Locate the cell with the specified text and output its [X, Y] center coordinate. 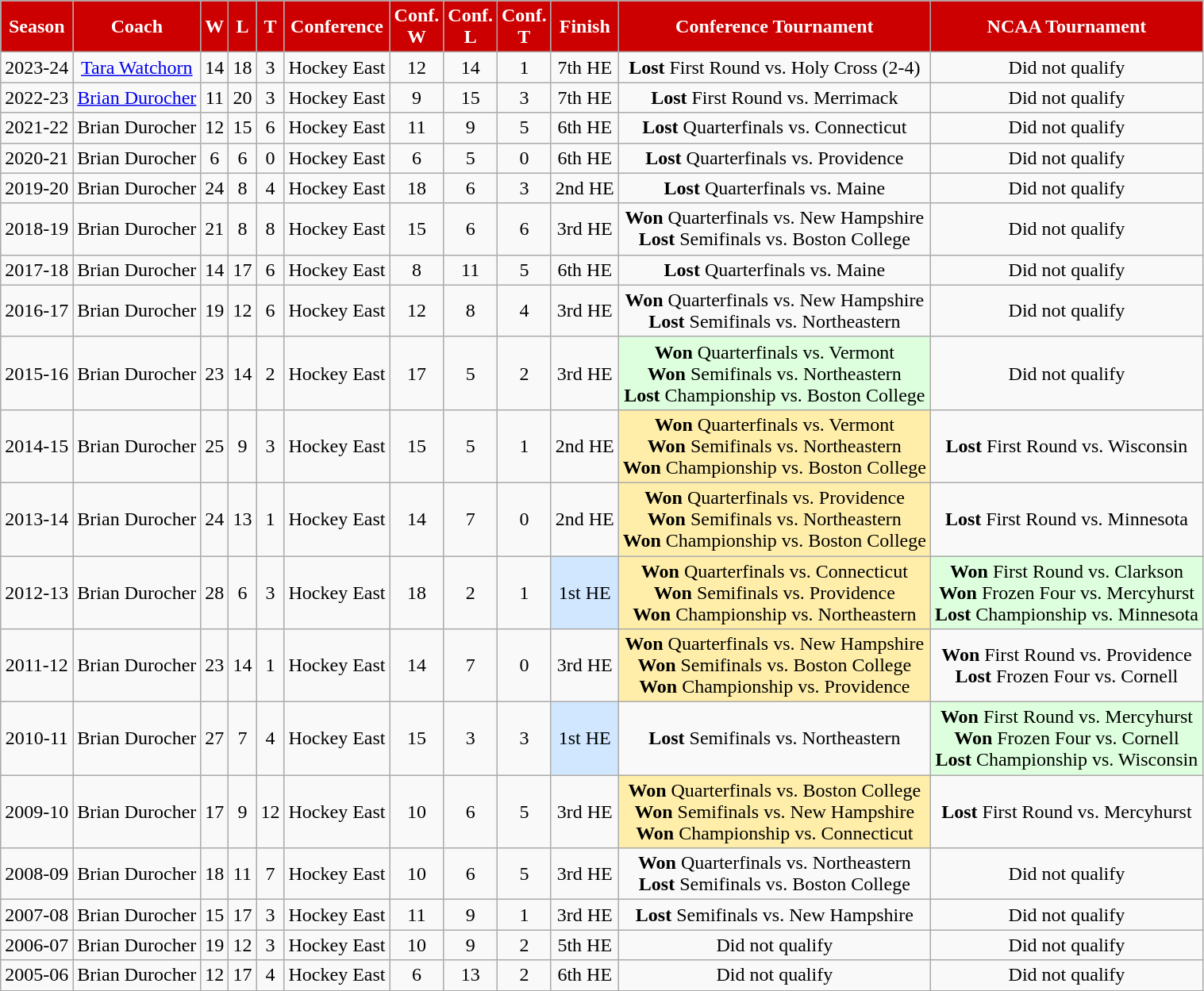
2009-10 [37, 812]
2007-08 [37, 915]
25 [214, 446]
5th HE [584, 945]
2006-07 [37, 945]
Won Quarterfinals vs. Vermont Won Semifinals vs. Northeastern Won Championship vs. Boston College [775, 446]
Won Quarterfinals vs. New Hampshire Lost Semifinals vs. Boston College [775, 229]
Won Quarterfinals vs. New Hampshire Lost Semifinals vs. Northeastern [775, 311]
Won Quarterfinals vs. Northeastern Lost Semifinals vs. Boston College [775, 874]
Lost Quarterfinals vs. Connecticut [775, 128]
2008-09 [37, 874]
2005-06 [37, 975]
Lost Quarterfinals vs. Providence [775, 158]
NCAA Tournament [1067, 27]
2010-11 [37, 739]
2013-14 [37, 519]
Won Quarterfinals vs. Providence Won Semifinals vs. Northeastern Won Championship vs. Boston College [775, 519]
Lost First Round vs. Minnesota [1067, 519]
2019-20 [37, 188]
Season [37, 27]
21 [214, 229]
Won First Round vs. Clarkson Won Frozen Four vs. Mercyhurst Lost Championship vs. Minnesota [1067, 592]
2012-13 [37, 592]
2016-17 [37, 311]
Won Quarterfinals vs. Boston College Won Semifinals vs. New Hampshire Won Championship vs. Connecticut [775, 812]
27 [214, 739]
Tara Watchorn [137, 67]
2022-23 [37, 98]
Lost First Round vs. Wisconsin [1067, 446]
Lost Semifinals vs. Northeastern [775, 739]
Conf. W [417, 27]
2021-22 [37, 128]
2014-15 [37, 446]
L [243, 27]
28 [214, 592]
Won Quarterfinals vs. Vermont Won Semifinals vs. Northeastern Lost Championship vs. Boston College [775, 373]
Won Quarterfinals vs. New Hampshire Won Semifinals vs. Boston College Won Championship vs. Providence [775, 666]
Conf. T [525, 27]
Lost First Round vs. Holy Cross (2-4) [775, 67]
2015-16 [37, 373]
2023-24 [37, 67]
Conference Tournament [775, 27]
20 [243, 98]
Won First Round vs. Mercyhurst Won Frozen Four vs. Cornell Lost Championship vs. Wisconsin [1067, 739]
Conf. L [471, 27]
Conference [337, 27]
Won Quarterfinals vs. Connecticut Won Semifinals vs. Providence Won Championship vs. Northeastern [775, 592]
Coach [137, 27]
Lost Semifinals vs. New Hampshire [775, 915]
T [270, 27]
Lost First Round vs. Merrimack [775, 98]
Lost First Round vs. Mercyhurst [1067, 812]
2017-18 [37, 270]
2020-21 [37, 158]
2018-19 [37, 229]
W [214, 27]
Won First Round vs. Providence Lost Frozen Four vs. Cornell [1067, 666]
Finish [584, 27]
2011-12 [37, 666]
